From the cell containing the given text, extract its center point as (X, Y) coordinate. 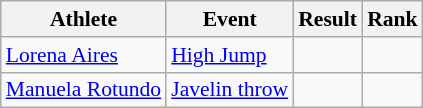
Rank (392, 19)
Lorena Aires (84, 55)
High Jump (230, 55)
Result (328, 19)
Manuela Rotundo (84, 90)
Javelin throw (230, 90)
Event (230, 19)
Athlete (84, 19)
